Provide the (x, y) coordinate of the cell's center where the given text is located.  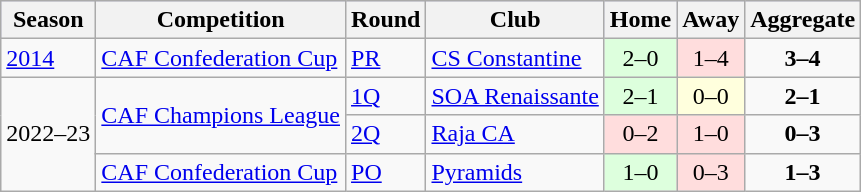
CAF Champions League (221, 115)
1Q (386, 96)
2–0 (640, 58)
Club (515, 20)
Aggregate (803, 20)
SOA Renaissante (515, 96)
3–4 (803, 58)
Competition (221, 20)
2014 (48, 58)
Pyramids (515, 172)
0–0 (711, 96)
Raja CA (515, 134)
Home (640, 20)
2Q (386, 134)
CS Constantine (515, 58)
1–4 (711, 58)
PR (386, 58)
2022–23 (48, 134)
Away (711, 20)
PO (386, 172)
1–3 (803, 172)
Season (48, 20)
0–2 (640, 134)
Round (386, 20)
